Detect which cell encompasses the target text, then output its [x, y] center coordinate. 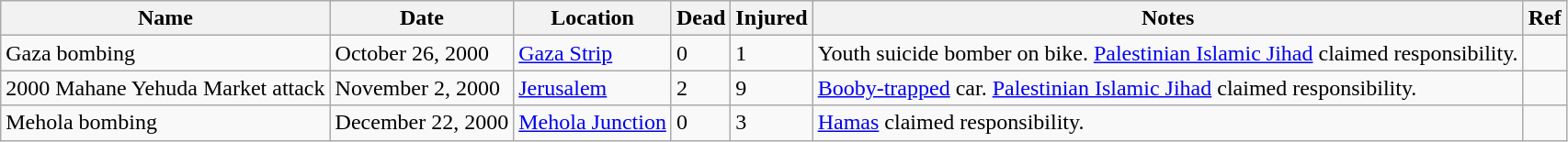
Name [165, 18]
Gaza Strip [593, 53]
Dead [700, 18]
October 26, 2000 [422, 53]
2000 Mahane Yehuda Market attack [165, 88]
Date [422, 18]
1 [772, 53]
Injured [772, 18]
Jerusalem [593, 88]
2 [700, 88]
Mehola bombing [165, 123]
November 2, 2000 [422, 88]
Gaza bombing [165, 53]
Youth suicide bomber on bike. Palestinian Islamic Jihad claimed responsibility. [1167, 53]
9 [772, 88]
Hamas claimed responsibility. [1167, 123]
Location [593, 18]
3 [772, 123]
December 22, 2000 [422, 123]
Notes [1167, 18]
Mehola Junction [593, 123]
Ref [1544, 18]
Booby-trapped car. Palestinian Islamic Jihad claimed responsibility. [1167, 88]
